Provide the [x, y] coordinate of the cell's center where the given text is located.  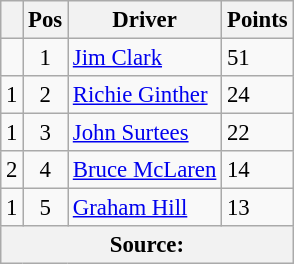
4 [46, 170]
Richie Ginther [145, 95]
51 [258, 58]
Pos [46, 20]
14 [258, 170]
Bruce McLaren [145, 170]
Jim Clark [145, 58]
John Surtees [145, 133]
Points [258, 20]
13 [258, 208]
3 [46, 133]
Driver [145, 20]
5 [46, 208]
22 [258, 133]
Graham Hill [145, 208]
Source: [147, 245]
24 [258, 95]
